For the text-containing cell, return its midpoint in [X, Y] coordinate format. 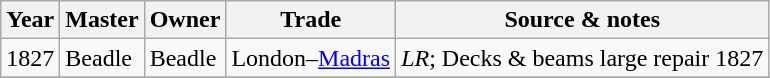
London–Madras [311, 58]
1827 [30, 58]
Year [30, 20]
Source & notes [582, 20]
LR; Decks & beams large repair 1827 [582, 58]
Master [102, 20]
Owner [185, 20]
Trade [311, 20]
